Scan for the cell matching the given text and deliver its (x, y) coordinate at center. 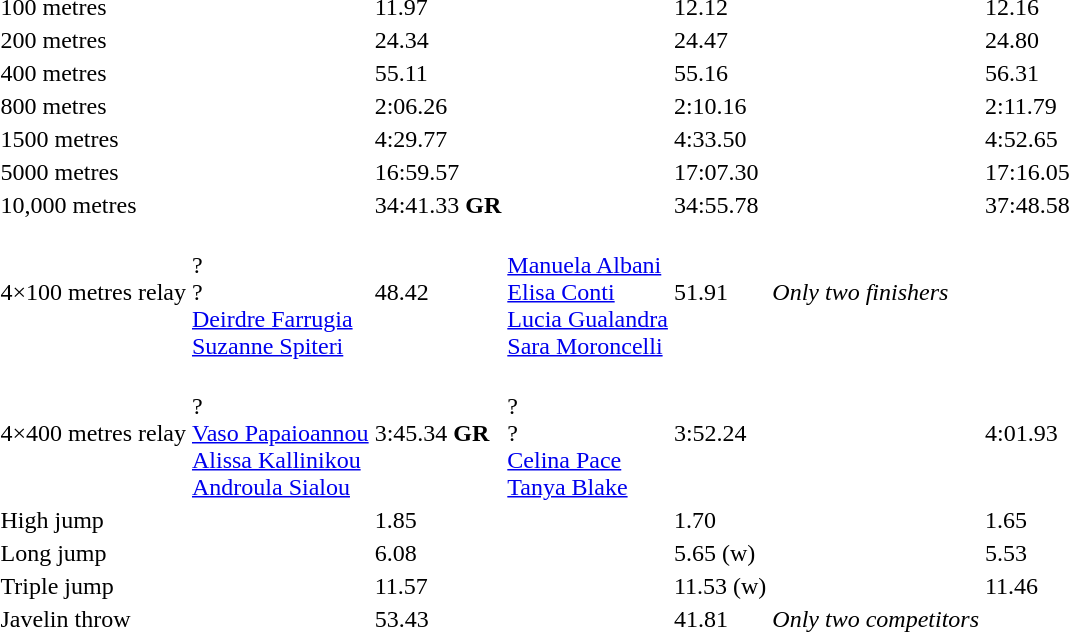
3:52.24 (720, 433)
5.65 (w) (720, 553)
1.85 (438, 520)
4:29.77 (438, 139)
2:10.16 (720, 106)
34:55.78 (720, 205)
6.08 (438, 553)
4:33.50 (720, 139)
Only two finishers (876, 292)
Manuela AlbaniElisa ContiLucia GualandraSara Moroncelli (588, 292)
24.34 (438, 40)
11.57 (438, 586)
11.53 (w) (720, 586)
55.16 (720, 73)
16:59.57 (438, 172)
??Deirdre FarrugiaSuzanne Spiteri (280, 292)
?Vaso PapaioannouAlissa KallinikouAndroula Sialou (280, 433)
1.70 (720, 520)
34:41.33 GR (438, 205)
24.47 (720, 40)
17:07.30 (720, 172)
55.11 (438, 73)
2:06.26 (438, 106)
3:45.34 GR (438, 433)
51.91 (720, 292)
48.42 (438, 292)
??Celina PaceTanya Blake (588, 433)
